From the cell containing the given text, extract its center point as [x, y] coordinate. 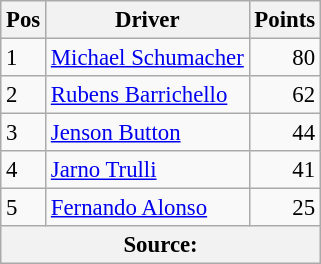
Points [284, 20]
80 [284, 58]
3 [24, 133]
44 [284, 133]
Driver [148, 20]
Fernando Alonso [148, 208]
25 [284, 208]
62 [284, 95]
Jarno Trulli [148, 170]
Pos [24, 20]
Source: [161, 245]
Rubens Barrichello [148, 95]
Michael Schumacher [148, 58]
4 [24, 170]
2 [24, 95]
41 [284, 170]
1 [24, 58]
5 [24, 208]
Jenson Button [148, 133]
